For the text-containing cell, return its midpoint in (x, y) coordinate format. 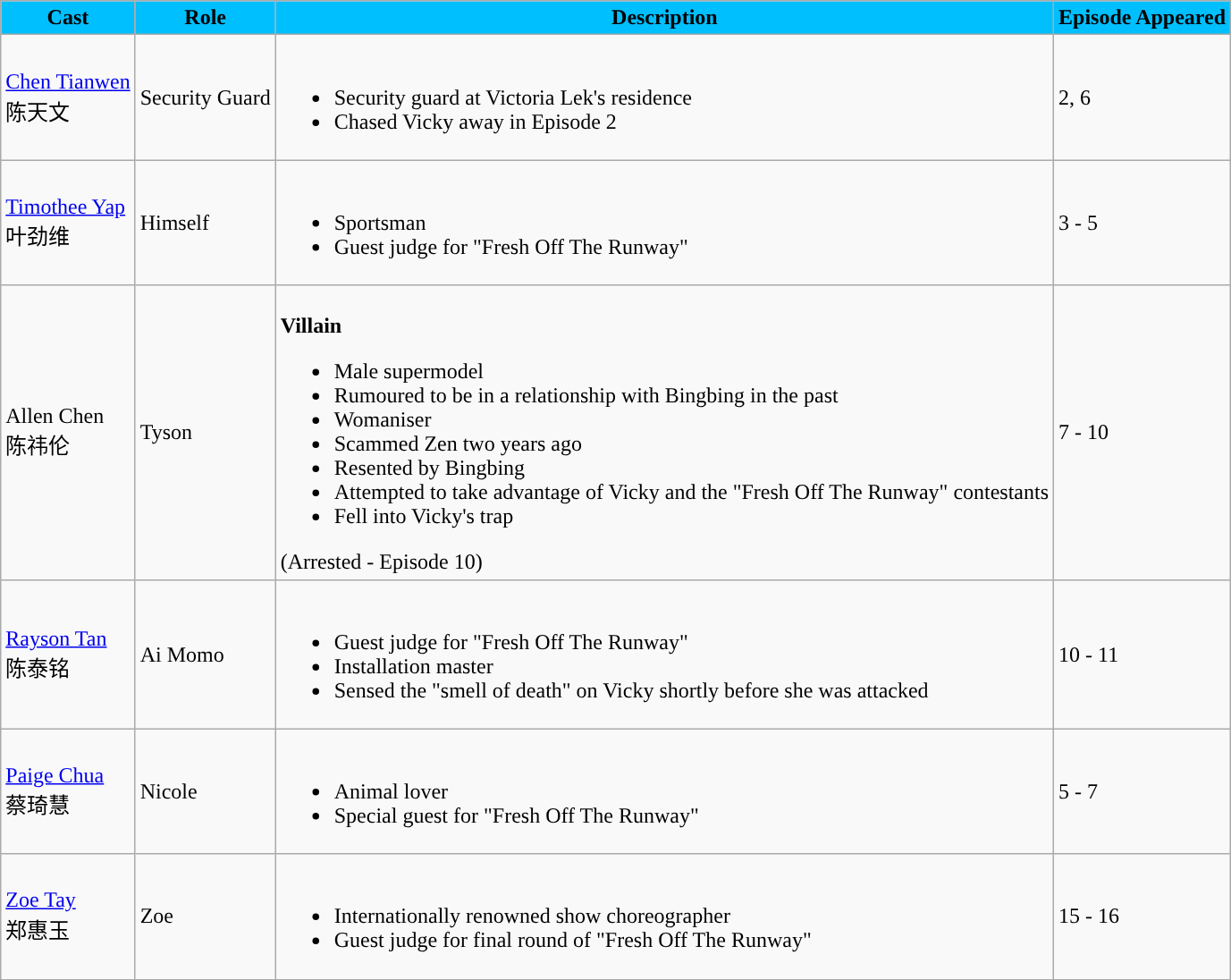
Security Guard (206, 97)
Role (206, 18)
Description (664, 18)
Episode Appeared (1142, 18)
Paige Chua 蔡琦慧 (68, 791)
7 - 10 (1142, 433)
Guest judge for "Fresh Off The Runway"Installation masterSensed the "smell of death" on Vicky shortly before she was attacked (664, 655)
Tyson (206, 433)
Zoe Tay 郑惠玉 (68, 917)
SportsmanGuest judge for "Fresh Off The Runway" (664, 223)
Cast (68, 18)
Zoe (206, 917)
5 - 7 (1142, 791)
Allen Chen 陈祎伦 (68, 433)
Security guard at Victoria Lek's residenceChased Vicky away in Episode 2 (664, 97)
Himself (206, 223)
3 - 5 (1142, 223)
Nicole (206, 791)
Timothee Yap 叶劲维 (68, 223)
Ai Momo (206, 655)
2, 6 (1142, 97)
Rayson Tan 陈泰铭 (68, 655)
Chen Tianwen 陈天文 (68, 97)
15 - 16 (1142, 917)
Animal loverSpecial guest for "Fresh Off The Runway" (664, 791)
Internationally renowned show choreographerGuest judge for final round of "Fresh Off The Runway" (664, 917)
10 - 11 (1142, 655)
